Return (x, y) of the center of cell containing provided text 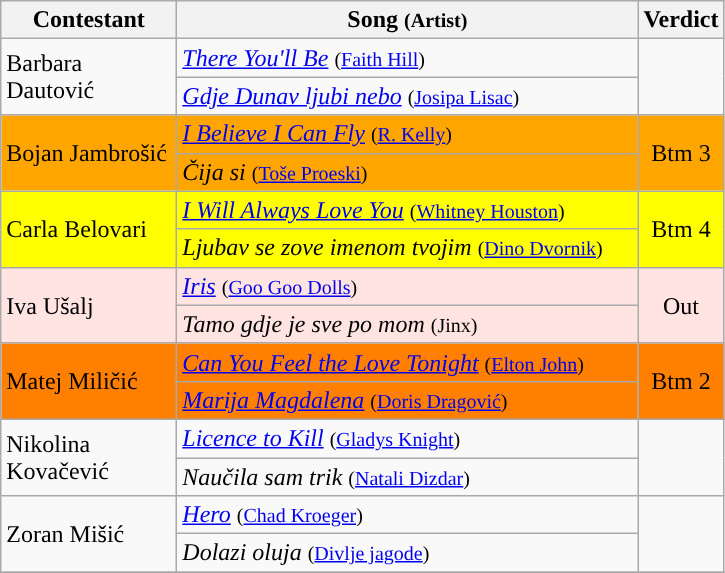
Bojan Jambrošić (89, 153)
Song (Artist) (408, 20)
Iva Ušalj (89, 305)
Out (681, 305)
I Believe I Can Fly (R. Kelly) (408, 134)
Barbara Dautović (89, 77)
I Will Always Love You (Whitney Houston) (408, 210)
Iris (Goo Goo Dolls) (408, 286)
Zoran Mišić (89, 534)
Tamo gdje je sve po mom (Jinx) (408, 324)
Btm 2 (681, 381)
Can You Feel the Love Tonight (Elton John) (408, 362)
Btm 4 (681, 229)
There You'll Be (Faith Hill) (408, 58)
Gdje Dunav ljubi nebo (Josipa Lisac) (408, 96)
Čija si (Toše Proeski) (408, 172)
Marija Magdalena (Doris Dragović) (408, 400)
Matej Miličić (89, 381)
Hero (Chad Kroeger) (408, 515)
Nikolina Kovačević (89, 457)
Ljubav se zove imenom tvojim (Dino Dvornik) (408, 248)
Verdict (681, 20)
Dolazi oluja (Divlje jagode) (408, 553)
Naučila sam trik (Natali Dizdar) (408, 477)
Licence to Kill (Gladys Knight) (408, 438)
Carla Belovari (89, 229)
Contestant (89, 20)
Btm 3 (681, 153)
